Determine the (x, y) coordinate at the center of the cell enclosing the given text.  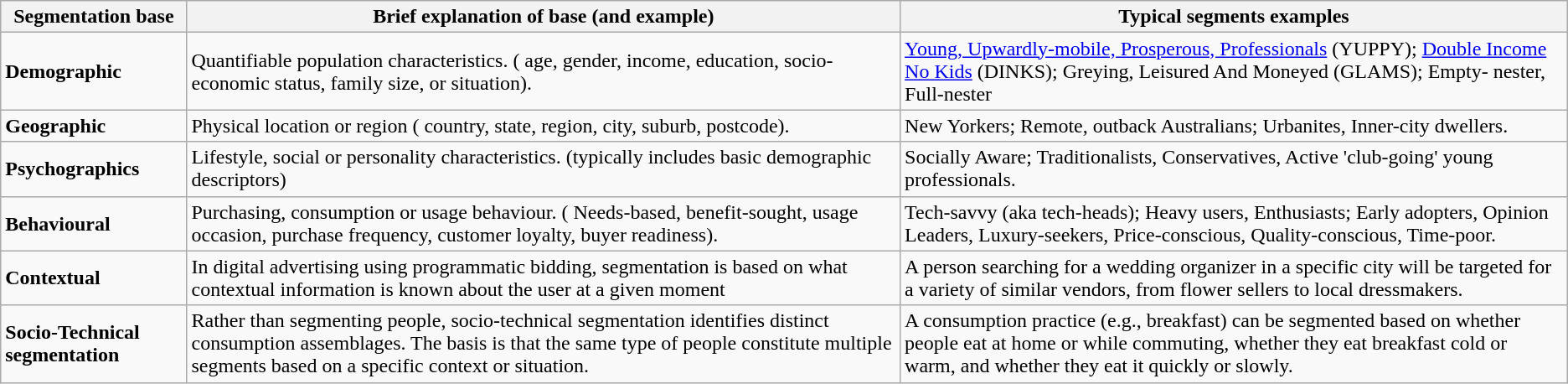
In digital advertising using programmatic bidding, segmentation is based on what contextual information is known about the user at a given moment (544, 278)
Brief explanation of base (and example) (544, 17)
Quantifiable population characteristics. ( age, gender, income, education, socio-economic status, family size, or situation). (544, 71)
Socially Aware; Traditionalists, Conservatives, Active 'club-going' young professionals. (1235, 169)
Demographic (94, 71)
Physical location or region ( country, state, region, city, suburb, postcode). (544, 126)
Geographic (94, 126)
Typical segments examples (1235, 17)
Socio-Technical segmentation (94, 344)
Contextual (94, 278)
Psychographics (94, 169)
Lifestyle, social or personality characteristics. (typically includes basic demographic descriptors) (544, 169)
New Yorkers; Remote, outback Australians; Urbanites, Inner-city dwellers. (1235, 126)
Behavioural (94, 223)
Purchasing, consumption or usage behaviour. ( Needs-based, benefit-sought, usage occasion, purchase frequency, customer loyalty, buyer readiness). (544, 223)
Segmentation base (94, 17)
